Scan for the cell matching the given text and deliver its [X, Y] coordinate at center. 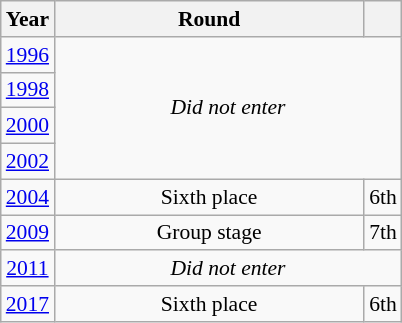
2000 [28, 126]
2002 [28, 162]
2009 [28, 233]
1998 [28, 90]
Round [209, 19]
2004 [28, 197]
2017 [28, 304]
1996 [28, 55]
Group stage [209, 233]
Year [28, 19]
2011 [28, 269]
7th [383, 233]
